Provide the (X, Y) coordinate of the cell's center where the given text is located.  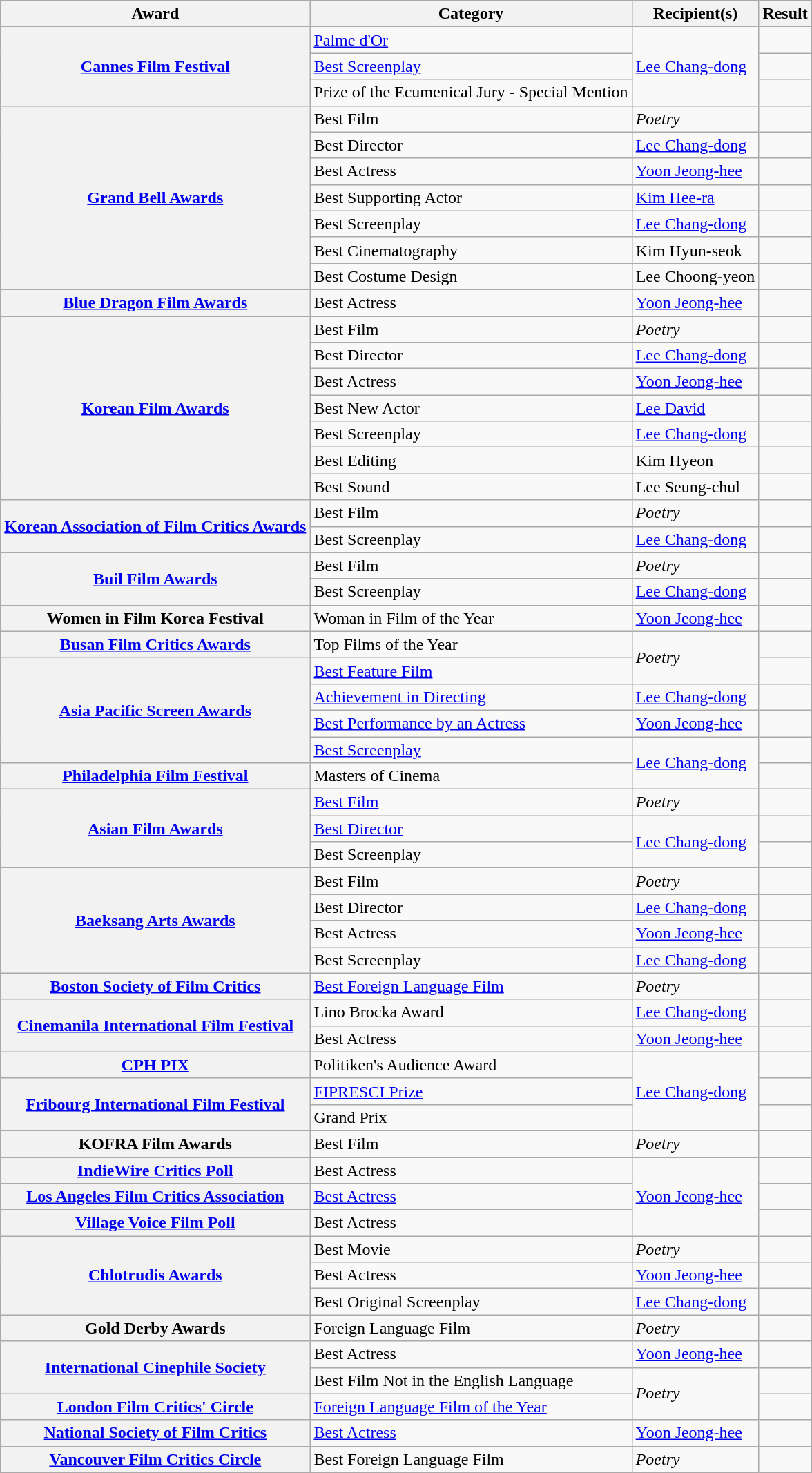
Asian Film Awards (155, 829)
Masters of Cinema (471, 776)
Korean Film Awards (155, 408)
Asia Pacific Screen Awards (155, 710)
Los Angeles Film Critics Association (155, 1197)
Top Films of the Year (471, 644)
Chlotrudis Awards (155, 1275)
Best Movie (471, 1249)
Vancouver Film Critics Circle (155, 1459)
Baeksang Arts Awards (155, 921)
Recipient(s) (695, 14)
London Film Critics' Circle (155, 1407)
Kim Hee-ra (695, 198)
Cannes Film Festival (155, 66)
Palme d'Or (471, 40)
Fribourg International Film Festival (155, 1104)
Best Editing (471, 461)
International Cinephile Society (155, 1367)
CPH PIX (155, 1065)
Lee Seung-chul (695, 487)
Best New Actor (471, 408)
Busan Film Critics Awards (155, 644)
Lee Choong-yeon (695, 276)
Achievement in Directing (471, 697)
Women in Film Korea Festival (155, 618)
Village Voice Film Poll (155, 1223)
Best Supporting Actor (471, 198)
FIPRESCI Prize (471, 1091)
Gold Derby Awards (155, 1328)
Cinemanila International Film Festival (155, 1026)
Grand Prix (471, 1117)
Blue Dragon Film Awards (155, 302)
Best Film Not in the English Language (471, 1380)
Lino Brocka Award (471, 1012)
KOFRA Film Awards (155, 1144)
Korean Association of Film Critics Awards (155, 526)
Best Original Screenplay (471, 1302)
Result (785, 14)
Philadelphia Film Festival (155, 776)
Award (155, 14)
Kim Hyeon (695, 461)
Woman in Film of the Year (471, 618)
Boston Society of Film Critics (155, 986)
Foreign Language Film of the Year (471, 1407)
IndieWire Critics Poll (155, 1171)
Best Sound (471, 487)
Best Cinematography (471, 250)
Best Costume Design (471, 276)
Buil Film Awards (155, 579)
Prize of the Ecumenical Jury - Special Mention (471, 93)
Best Performance by an Actress (471, 723)
Best Feature Film (471, 671)
Foreign Language Film (471, 1328)
Lee David (695, 408)
National Society of Film Critics (155, 1433)
Politiken's Audience Award (471, 1065)
Kim Hyun-seok (695, 250)
Category (471, 14)
Grand Bell Awards (155, 198)
